For the text-containing cell, return its midpoint in (X, Y) coordinate format. 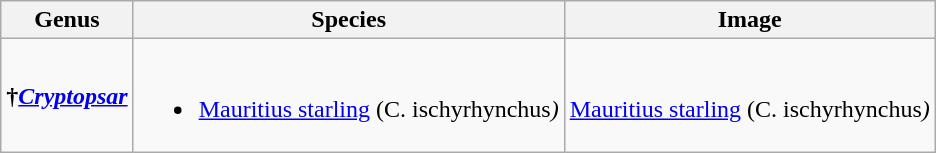
†Cryptopsar (67, 96)
Genus (67, 20)
Image (750, 20)
Species (348, 20)
